Detect which cell encompasses the target text, then output its [x, y] center coordinate. 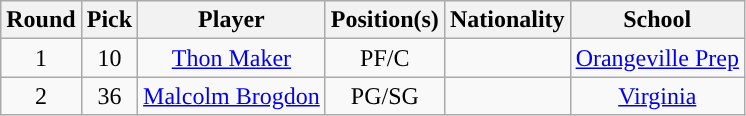
Malcolm Brogdon [232, 96]
10 [109, 58]
2 [41, 96]
Orangeville Prep [657, 58]
Pick [109, 20]
Nationality [507, 20]
Virginia [657, 96]
PG/SG [384, 96]
Round [41, 20]
School [657, 20]
1 [41, 58]
Position(s) [384, 20]
PF/C [384, 58]
Thon Maker [232, 58]
36 [109, 96]
Player [232, 20]
